Return (X, Y) of the center of cell containing provided text 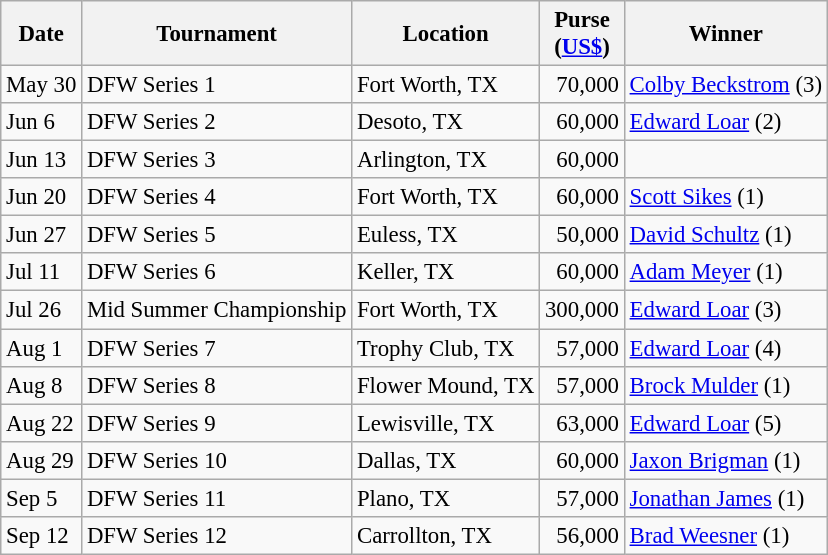
DFW Series 3 (217, 160)
Brad Weesner (1) (726, 536)
DFW Series 2 (217, 122)
Carrollton, TX (446, 536)
Aug 29 (42, 460)
DFW Series 8 (217, 385)
Edward Loar (4) (726, 348)
56,000 (582, 536)
Jul 26 (42, 310)
David Schultz (1) (726, 235)
Date (42, 34)
Flower Mound, TX (446, 385)
DFW Series 5 (217, 235)
Aug 8 (42, 385)
DFW Series 9 (217, 423)
Edward Loar (2) (726, 122)
Desoto, TX (446, 122)
Edward Loar (3) (726, 310)
Lewisville, TX (446, 423)
DFW Series 4 (217, 197)
Arlington, TX (446, 160)
Trophy Club, TX (446, 348)
Dallas, TX (446, 460)
Sep 12 (42, 536)
Jul 11 (42, 273)
DFW Series 10 (217, 460)
Aug 22 (42, 423)
Purse(US$) (582, 34)
70,000 (582, 85)
May 30 (42, 85)
DFW Series 12 (217, 536)
Edward Loar (5) (726, 423)
Jun 6 (42, 122)
Winner (726, 34)
DFW Series 11 (217, 498)
Brock Mulder (1) (726, 385)
Adam Meyer (1) (726, 273)
Location (446, 34)
Euless, TX (446, 235)
Aug 1 (42, 348)
Tournament (217, 34)
DFW Series 1 (217, 85)
DFW Series 7 (217, 348)
DFW Series 6 (217, 273)
Jun 27 (42, 235)
Jun 13 (42, 160)
Sep 5 (42, 498)
Jonathan James (1) (726, 498)
Plano, TX (446, 498)
50,000 (582, 235)
Jun 20 (42, 197)
Scott Sikes (1) (726, 197)
Colby Beckstrom (3) (726, 85)
Jaxon Brigman (1) (726, 460)
Keller, TX (446, 273)
63,000 (582, 423)
Mid Summer Championship (217, 310)
300,000 (582, 310)
